Pinpoint the cell where the given text exists, returning its [x, y] midpoint coordinate. 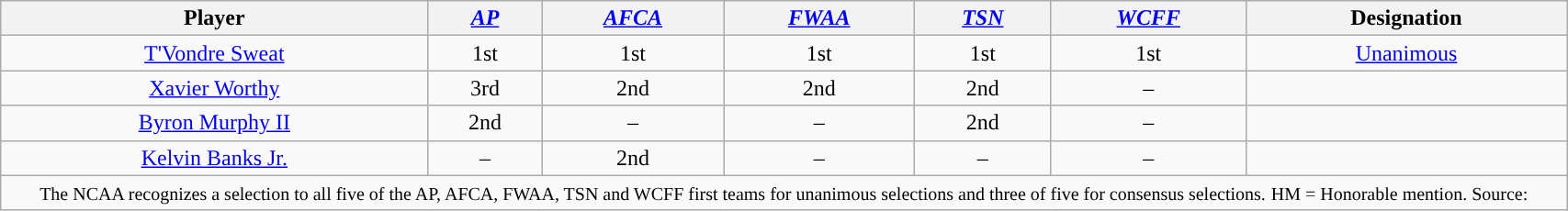
AP [485, 18]
FWAA [819, 18]
Xavier Worthy [215, 88]
Designation [1405, 18]
TSN [983, 18]
Player [215, 18]
Byron Murphy II [215, 123]
T'Vondre Sweat [215, 53]
WCFF [1148, 18]
Unanimous [1405, 53]
Kelvin Banks Jr. [215, 158]
AFCA [633, 18]
3rd [485, 88]
